Identify which cell holds the provided text, then report its [X, Y] central coordinate. 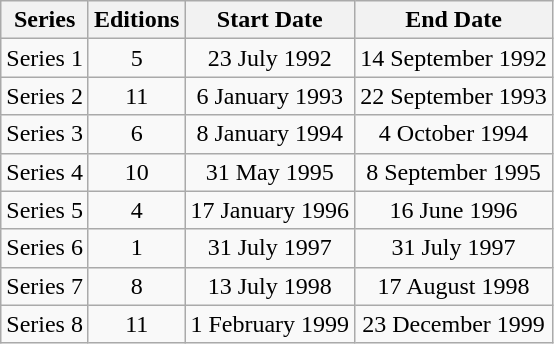
17 August 1998 [454, 286]
Series [45, 20]
31 May 1995 [270, 172]
16 June 1996 [454, 210]
Start Date [270, 20]
10 [136, 172]
17 January 1996 [270, 210]
Series 8 [45, 324]
1 [136, 248]
4 [136, 210]
Editions [136, 20]
Series 3 [45, 134]
4 October 1994 [454, 134]
Series 2 [45, 96]
23 July 1992 [270, 58]
End Date [454, 20]
22 September 1993 [454, 96]
Series 1 [45, 58]
6 January 1993 [270, 96]
Series 5 [45, 210]
Series 7 [45, 286]
1 February 1999 [270, 324]
Series 6 [45, 248]
6 [136, 134]
Series 4 [45, 172]
23 December 1999 [454, 324]
14 September 1992 [454, 58]
8 January 1994 [270, 134]
13 July 1998 [270, 286]
5 [136, 58]
8 September 1995 [454, 172]
8 [136, 286]
